Identify which cell holds the provided text, then report its (x, y) central coordinate. 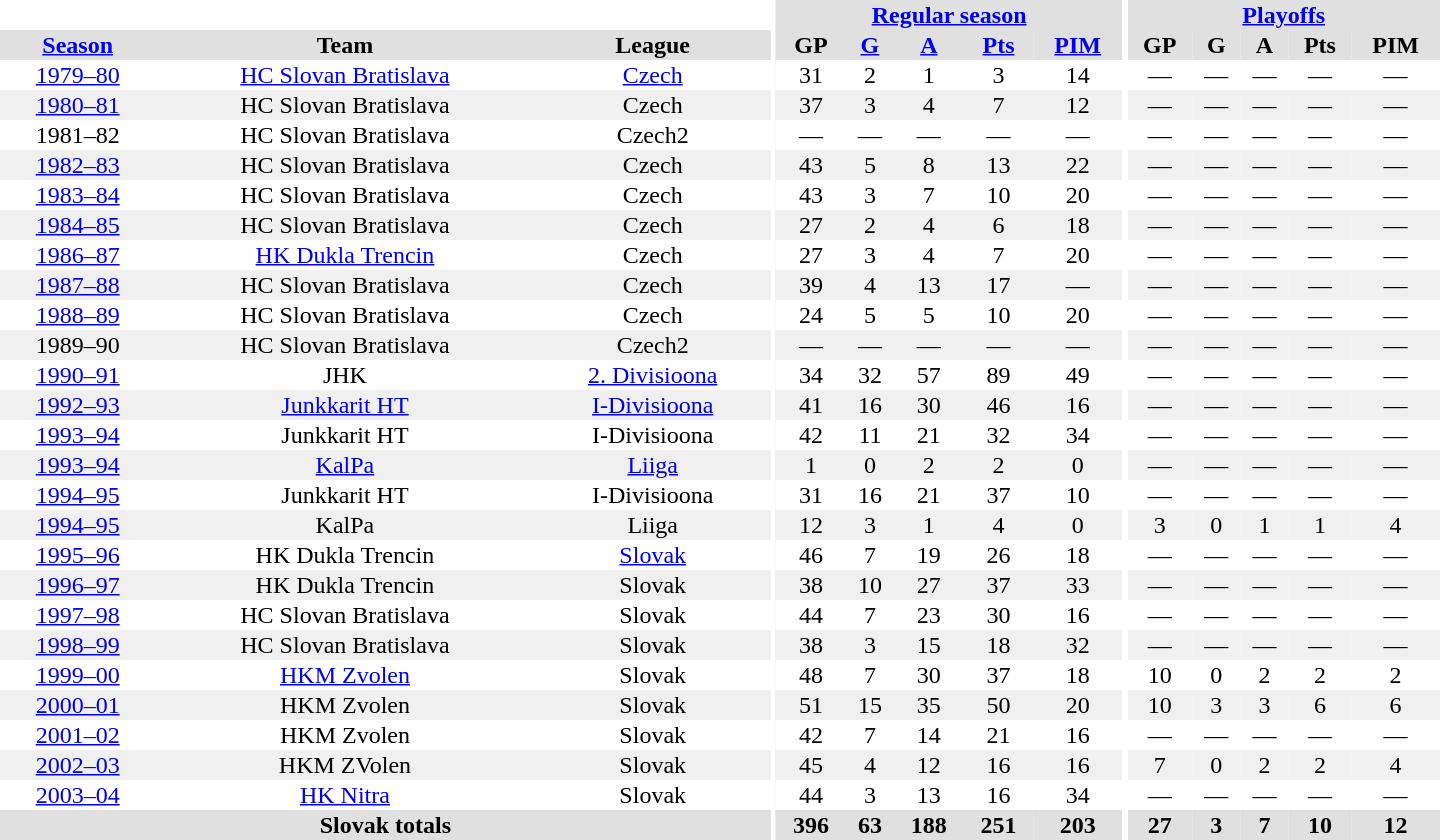
48 (811, 675)
JHK (344, 375)
251 (999, 825)
2. Divisioona (653, 375)
1982–83 (78, 165)
17 (999, 285)
2001–02 (78, 735)
45 (811, 765)
1997–98 (78, 615)
89 (999, 375)
Team (344, 45)
8 (929, 165)
49 (1078, 375)
1996–97 (78, 585)
1983–84 (78, 195)
2003–04 (78, 795)
Season (78, 45)
1988–89 (78, 315)
Slovak totals (386, 825)
188 (929, 825)
1989–90 (78, 345)
1980–81 (78, 105)
63 (870, 825)
HK Nitra (344, 795)
1987–88 (78, 285)
26 (999, 555)
23 (929, 615)
League (653, 45)
11 (870, 435)
24 (811, 315)
203 (1078, 825)
1992–93 (78, 405)
22 (1078, 165)
1995–96 (78, 555)
1999–00 (78, 675)
1984–85 (78, 225)
1979–80 (78, 75)
1981–82 (78, 135)
35 (929, 705)
1998–99 (78, 645)
1990–91 (78, 375)
33 (1078, 585)
1986–87 (78, 255)
2000–01 (78, 705)
Playoffs (1284, 15)
Regular season (949, 15)
396 (811, 825)
57 (929, 375)
19 (929, 555)
41 (811, 405)
51 (811, 705)
2002–03 (78, 765)
50 (999, 705)
HKM ZVolen (344, 765)
39 (811, 285)
